Detect which cell encompasses the target text, then output its [X, Y] center coordinate. 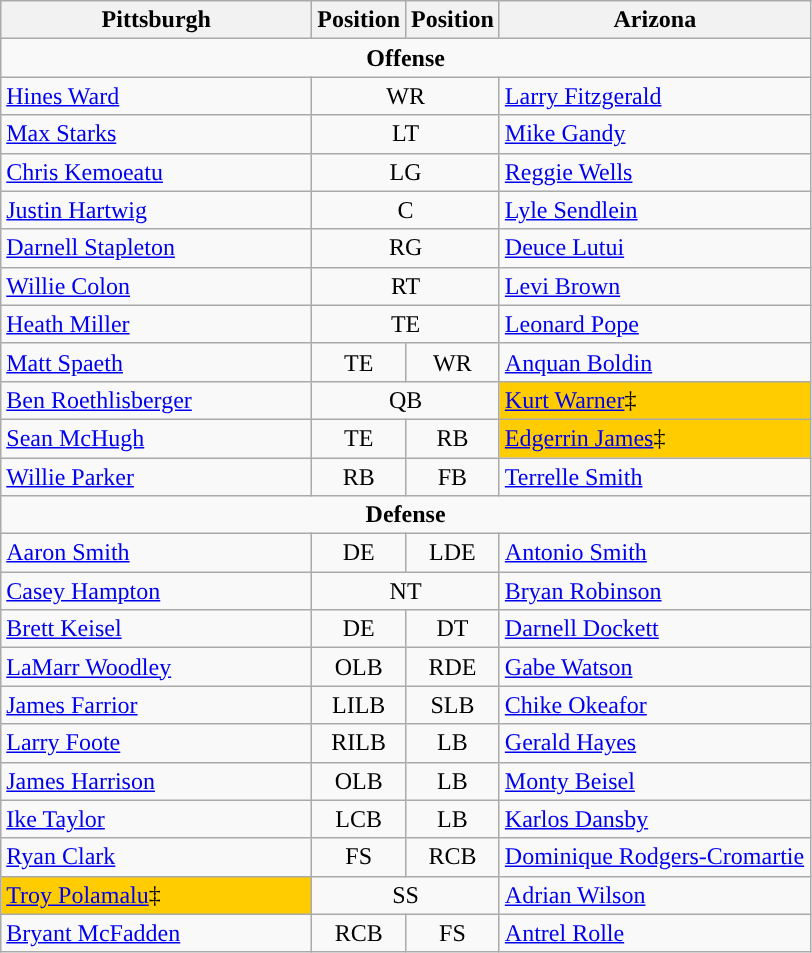
Levi Brown [654, 286]
DT [453, 629]
NT [406, 591]
RT [406, 286]
Arizona [654, 20]
Justin Hartwig [156, 210]
RDE [453, 667]
C [406, 210]
Reggie Wells [654, 172]
Lyle Sendlein [654, 210]
James Farrior [156, 705]
Sean McHugh [156, 438]
Adrian Wilson [654, 895]
Aaron Smith [156, 553]
Mike Gandy [654, 134]
Ben Roethlisberger [156, 400]
LaMarr Woodley [156, 667]
LT [406, 134]
Darnell Dockett [654, 629]
Pittsburgh [156, 20]
Max Starks [156, 134]
Antonio Smith [654, 553]
Antrel Rolle [654, 933]
Hines Ward [156, 96]
Gabe Watson [654, 667]
Bryan Robinson [654, 591]
Gerald Hayes [654, 743]
Larry Foote [156, 743]
Casey Hampton [156, 591]
Monty Beisel [654, 781]
Leonard Pope [654, 324]
FB [453, 477]
Kurt Warner‡ [654, 400]
Ryan Clark [156, 857]
LCB [359, 819]
Defense [406, 515]
RILB [359, 743]
Troy Polamalu‡ [156, 895]
Matt Spaeth [156, 362]
Ike Taylor [156, 819]
Edgerrin James‡ [654, 438]
QB [406, 400]
Offense [406, 58]
Brett Keisel [156, 629]
Heath Miller [156, 324]
Willie Parker [156, 477]
SS [406, 895]
Deuce Lutui [654, 248]
RG [406, 248]
Anquan Boldin [654, 362]
Chike Okeafor [654, 705]
Dominique Rodgers-Cromartie [654, 857]
Bryant McFadden [156, 933]
Willie Colon [156, 286]
Chris Kemoeatu [156, 172]
SLB [453, 705]
James Harrison [156, 781]
Karlos Dansby [654, 819]
Terrelle Smith [654, 477]
LDE [453, 553]
LILB [359, 705]
Darnell Stapleton [156, 248]
Larry Fitzgerald [654, 96]
LG [406, 172]
